Find where the given text appears and provide that cell's center as (x, y) coordinate. 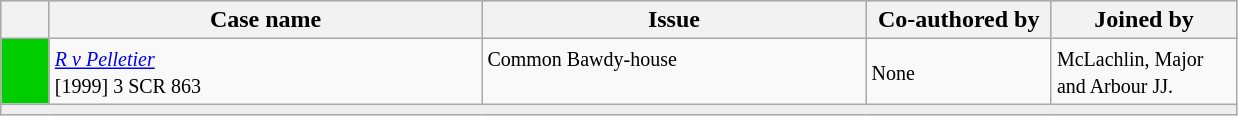
Common Bawdy-house (674, 72)
Joined by (1144, 20)
McLachlin, Major and Arbour JJ. (1144, 72)
Case name (266, 20)
Issue (674, 20)
None (958, 72)
Co-authored by (958, 20)
R v Pelletier [1999] 3 SCR 863 (266, 72)
